Output the (X, Y) coordinate of the center of the cell containing the given text.  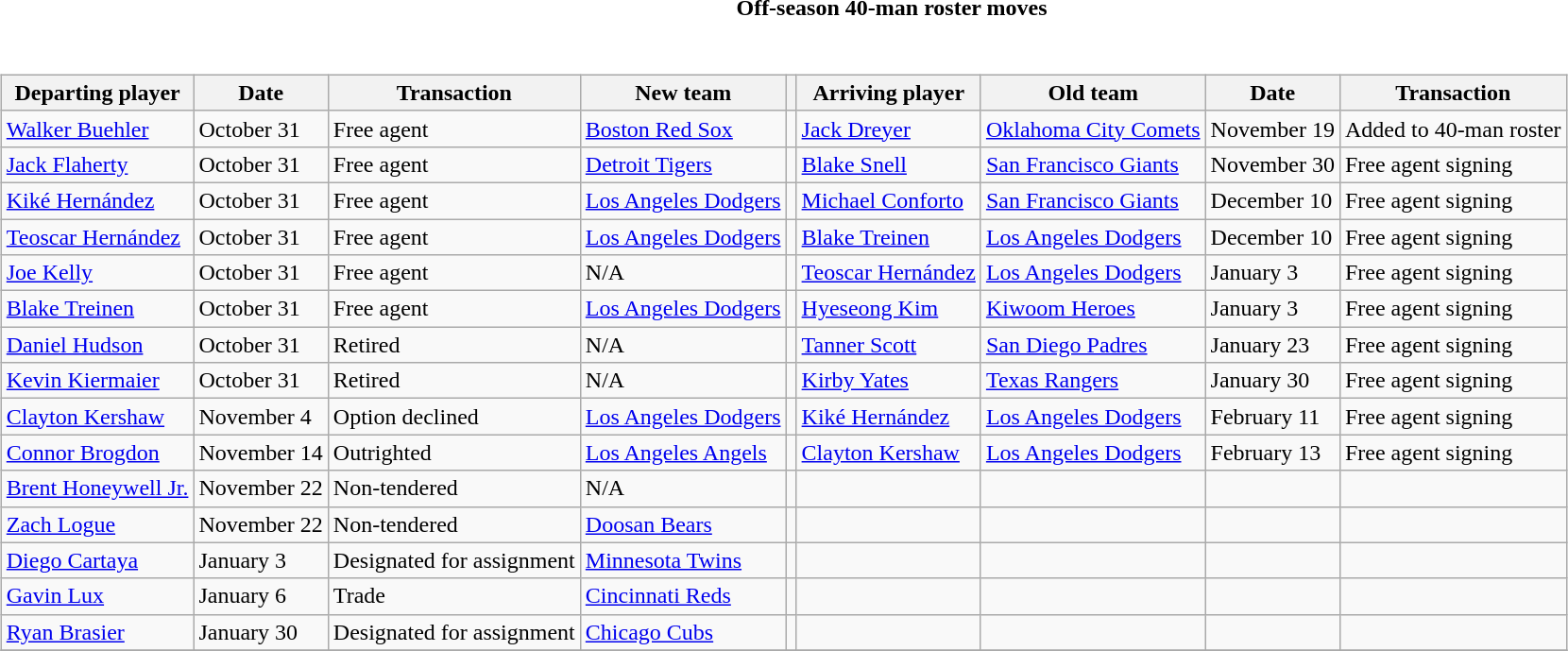
Jack Flaherty (97, 164)
Gavin Lux (97, 596)
Los Angeles Angels (683, 453)
Connor Brogdon (97, 453)
Joe Kelly (97, 273)
February 11 (1272, 417)
Detroit Tigers (683, 164)
Kevin Kiermaier (97, 381)
Diego Cartaya (97, 560)
February 13 (1272, 453)
Ryan Brasier (97, 632)
Michael Conforto (888, 200)
Zach Logue (97, 524)
Doosan Bears (683, 524)
San Diego Padres (1093, 345)
January 6 (261, 596)
Added to 40-man roster (1453, 128)
Oklahoma City Comets (1093, 128)
Brent Honeywell Jr. (97, 488)
January 23 (1272, 345)
Texas Rangers (1093, 381)
Trade (453, 596)
Chicago Cubs (683, 632)
Walker Buehler (97, 128)
Cincinnati Reds (683, 596)
Outrighted (453, 453)
New team (683, 93)
November 14 (261, 453)
November 4 (261, 417)
Boston Red Sox (683, 128)
Kiwoom Heroes (1093, 309)
November 19 (1272, 128)
Jack Dreyer (888, 128)
Arriving player (888, 93)
Option declined (453, 417)
November 30 (1272, 164)
Departing player (97, 93)
Daniel Hudson (97, 345)
Kirby Yates (888, 381)
Old team (1093, 93)
Hyeseong Kim (888, 309)
Minnesota Twins (683, 560)
Blake Snell (888, 164)
Tanner Scott (888, 345)
